Provide the (X, Y) coordinate of the cell's center where the given text is located.  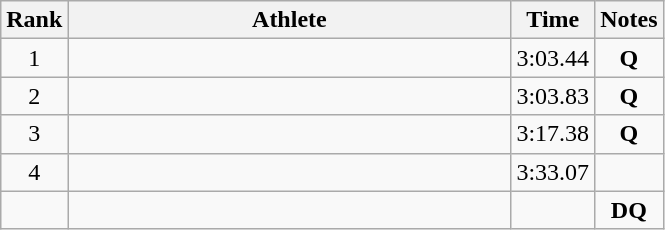
DQ (629, 210)
3 (34, 134)
1 (34, 58)
2 (34, 96)
Time (553, 20)
3:17.38 (553, 134)
Rank (34, 20)
3:33.07 (553, 172)
Notes (629, 20)
3:03.83 (553, 96)
4 (34, 172)
Athlete (290, 20)
3:03.44 (553, 58)
